Determine the (x, y) coordinate at the center of the cell enclosing the given text.  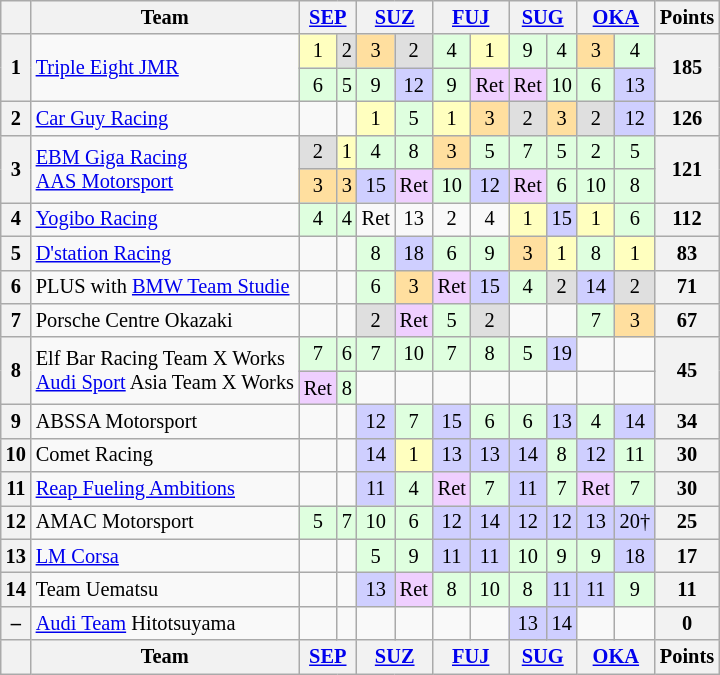
126 (687, 118)
20† (635, 522)
D'station Racing (165, 253)
121 (687, 168)
Elf Bar Racing Team X Works Audi Sport Asia Team X Works (165, 370)
Team Uematsu (165, 589)
67 (687, 320)
– (16, 623)
Yogibo Racing (165, 219)
17 (687, 556)
112 (687, 219)
Comet Racing (165, 455)
EBM Giga Racing AAS Motorsport (165, 168)
Car Guy Racing (165, 118)
19 (562, 354)
45 (687, 370)
Audi Team Hitotsuyama (165, 623)
71 (687, 287)
185 (687, 68)
PLUS with BMW Team Studie (165, 287)
Reap Fueling Ambitions (165, 489)
ABSSA Motorsport (165, 421)
83 (687, 253)
25 (687, 522)
0 (687, 623)
AMAC Motorsport (165, 522)
Triple Eight JMR (165, 68)
LM Corsa (165, 556)
Porsche Centre Okazaki (165, 320)
34 (687, 421)
